Output the [x, y] coordinate of the center of the cell containing the given text.  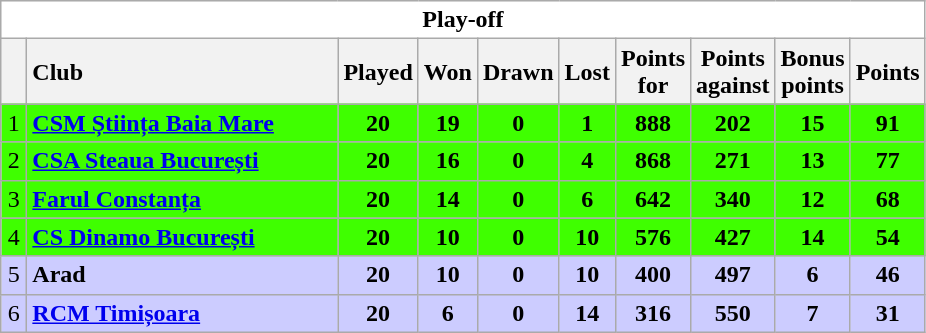
68 [888, 199]
46 [888, 275]
202 [733, 123]
497 [733, 275]
Won [448, 72]
19 [448, 123]
271 [733, 161]
15 [812, 123]
868 [652, 161]
54 [888, 237]
3 [14, 199]
12 [812, 199]
888 [652, 123]
Play-off [463, 20]
Club [182, 72]
576 [652, 237]
642 [652, 199]
316 [652, 313]
Points for [652, 72]
400 [652, 275]
Points [888, 72]
13 [812, 161]
Bonus points [812, 72]
CS Dinamo București [182, 237]
550 [733, 313]
7 [812, 313]
5 [14, 275]
77 [888, 161]
Arad [182, 275]
91 [888, 123]
RCM Timișoara [182, 313]
Played [378, 72]
31 [888, 313]
16 [448, 161]
CSA Steaua București [182, 161]
2 [14, 161]
Points against [733, 72]
Lost [587, 72]
CSM Știința Baia Mare [182, 123]
427 [733, 237]
Drawn [518, 72]
Farul Constanța [182, 199]
340 [733, 199]
